Detect which cell encompasses the target text, then output its [x, y] center coordinate. 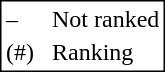
– [20, 19]
Ranking [105, 53]
(#) [20, 53]
Not ranked [105, 19]
